Scan for the cell matching the given text and deliver its (x, y) coordinate at center. 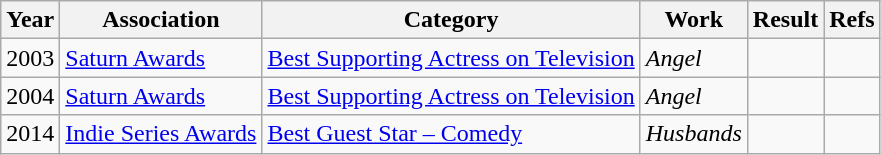
Best Guest Star – Comedy (451, 134)
Year (30, 20)
Indie Series Awards (161, 134)
2004 (30, 96)
2014 (30, 134)
Refs (852, 20)
Result (785, 20)
Husbands (694, 134)
Category (451, 20)
Association (161, 20)
Work (694, 20)
2003 (30, 58)
